Search for the cell housing the specified text and yield its (x, y) center coordinate. 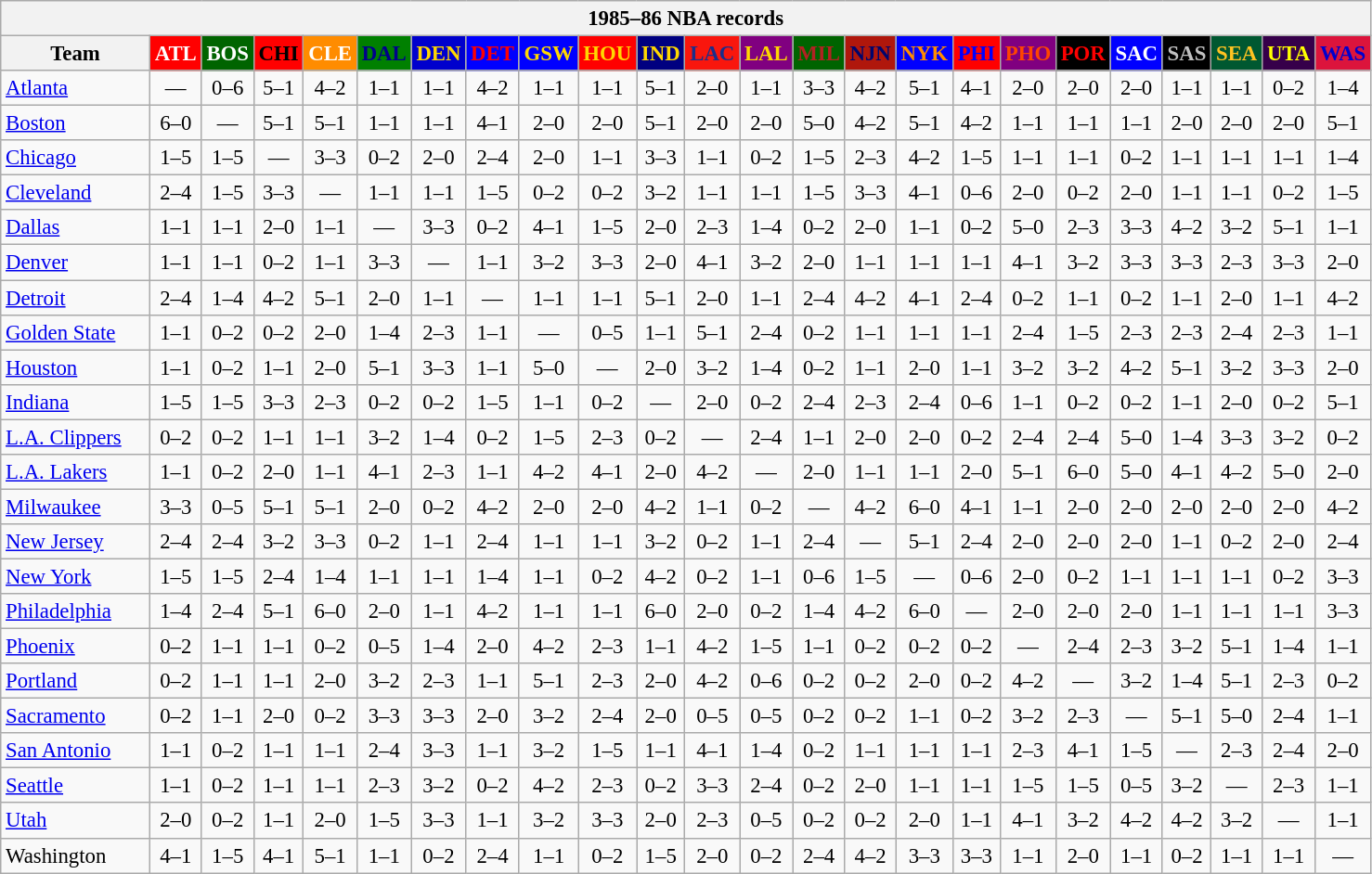
IND (661, 54)
BOS (227, 54)
Portland (76, 681)
CLE (330, 54)
Dallas (76, 227)
1985–86 NBA records (686, 19)
SEA (1236, 54)
SAS (1186, 54)
L.A. Lakers (76, 472)
WAS (1343, 54)
Denver (76, 263)
DET (492, 54)
L.A. Clippers (76, 437)
San Antonio (76, 751)
Philadelphia (76, 611)
Chicago (76, 158)
SAC (1136, 54)
HOU (607, 54)
PHI (977, 54)
DEN (438, 54)
ATL (175, 54)
GSW (549, 54)
Sacramento (76, 716)
MIL (819, 54)
Boston (76, 123)
LAL (767, 54)
Golden State (76, 332)
Atlanta (76, 88)
Detroit (76, 298)
Houston (76, 367)
Cleveland (76, 193)
CHI (278, 54)
Team (76, 54)
UTA (1288, 54)
Washington (76, 855)
NJN (871, 54)
Phoenix (76, 647)
DAL (384, 54)
New Jersey (76, 542)
New York (76, 576)
Seattle (76, 786)
Indiana (76, 402)
LAC (713, 54)
Milwaukee (76, 507)
NYK (925, 54)
Utah (76, 821)
POR (1082, 54)
PHO (1028, 54)
